Identify which cell holds the provided text, then report its (X, Y) central coordinate. 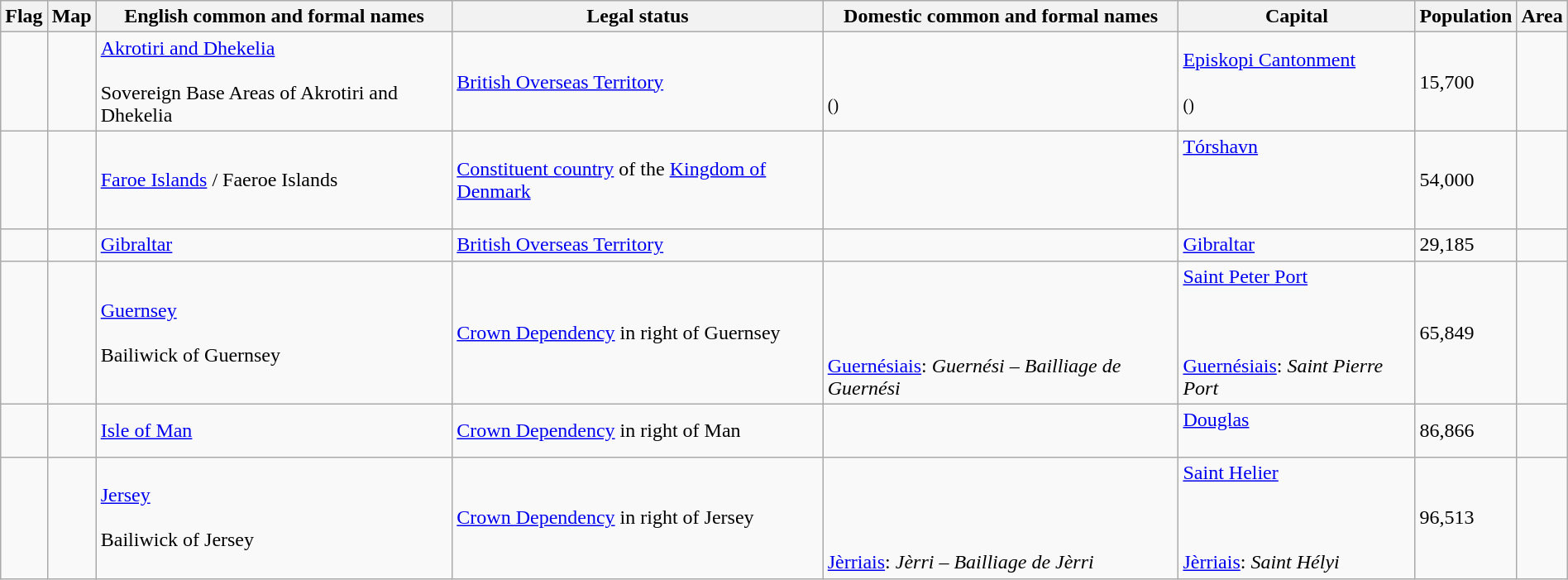
Guernésiais: Guernési – Bailliage de Guernési (1001, 333)
Constituent country of the Kingdom of Denmark (638, 180)
Domestic common and formal names (1001, 17)
Tórshavn (1297, 180)
Crown Dependency in right of Jersey (638, 518)
Saint Peter PortGuernésiais: Saint Pierre Port (1297, 333)
English common and formal names (275, 17)
JerseyBailiwick of Jersey (275, 518)
Crown Dependency in right of Guernsey (638, 333)
GuernseyBailiwick of Guernsey (275, 333)
54,000 (1465, 180)
65,849 (1465, 333)
Faroe Islands / Faeroe Islands (275, 180)
Capital (1297, 17)
Saint HelierJèrriais: Saint Hélyi (1297, 518)
86,866 (1465, 430)
Flag (24, 17)
Akrotiri and DhekeliaSovereign Base Areas of Akrotiri and Dhekelia (275, 81)
Area (1542, 17)
29,185 (1465, 245)
96,513 (1465, 518)
Douglas (1297, 430)
Jèrriais: Jèrri – Bailliage de Jèrri (1001, 518)
Crown Dependency in right of Man (638, 430)
Map (71, 17)
15,700 (1465, 81)
Isle of Man (275, 430)
Population (1465, 17)
Episkopi Cantonment () (1297, 81)
Legal status (638, 17)
() (1001, 81)
